Search for the cell housing the specified text and yield its [X, Y] center coordinate. 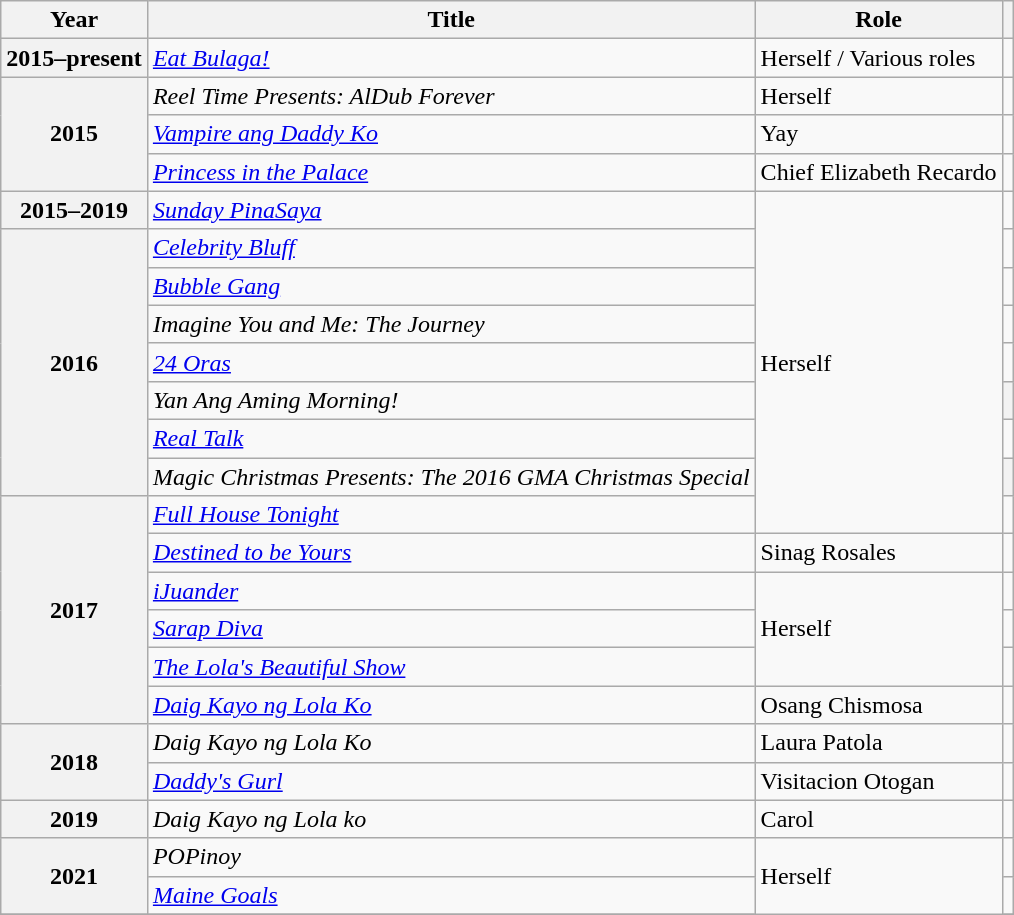
Carol [878, 819]
Bubble Gang [451, 286]
Full House Tonight [451, 515]
Yay [878, 134]
Sunday PinaSaya [451, 210]
2017 [74, 610]
Celebrity Bluff [451, 248]
Magic Christmas Presents: The 2016 GMA Christmas Special [451, 477]
Chief Elizabeth Recardo [878, 172]
Title [451, 20]
Princess in the Palace [451, 172]
Role [878, 20]
Eat Bulaga! [451, 58]
Destined to be Yours [451, 553]
Visitacion Otogan [878, 781]
Herself / Various roles [878, 58]
Imagine You and Me: The Journey [451, 324]
Laura Patola [878, 743]
Sinag Rosales [878, 553]
Osang Chismosa [878, 705]
iJuander [451, 591]
Vampire ang Daddy Ko [451, 134]
2016 [74, 362]
Daig Kayo ng Lola ko [451, 819]
POPinoy [451, 857]
2021 [74, 876]
2019 [74, 819]
The Lola's Beautiful Show [451, 667]
Yan Ang Aming Morning! [451, 400]
Maine Goals [451, 895]
Reel Time Presents: AlDub Forever [451, 96]
24 Oras [451, 362]
Sarap Diva [451, 629]
2015–present [74, 58]
Daddy's Gurl [451, 781]
2015–2019 [74, 210]
Year [74, 20]
Real Talk [451, 438]
2018 [74, 762]
2015 [74, 134]
